Identify which cell holds the provided text, then report its (X, Y) central coordinate. 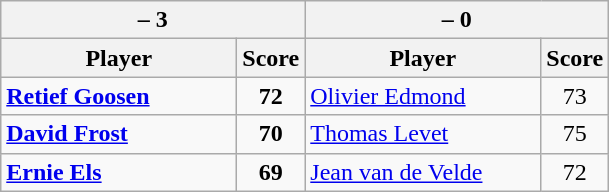
– 3 (153, 20)
70 (271, 134)
Ernie Els (119, 172)
David Frost (119, 134)
75 (575, 134)
Olivier Edmond (423, 96)
– 0 (457, 20)
Jean van de Velde (423, 172)
73 (575, 96)
Thomas Levet (423, 134)
Retief Goosen (119, 96)
69 (271, 172)
